Determine the [x, y] coordinate at the center of the cell enclosing the given text.  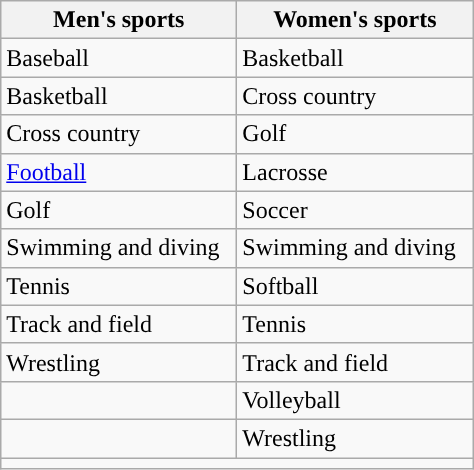
Baseball [119, 58]
Men's sports [119, 20]
Lacrosse [355, 172]
Football [119, 172]
Softball [355, 286]
Soccer [355, 210]
Women's sports [355, 20]
Volleyball [355, 400]
